Find where the given text appears and provide that cell's center as [X, Y] coordinate. 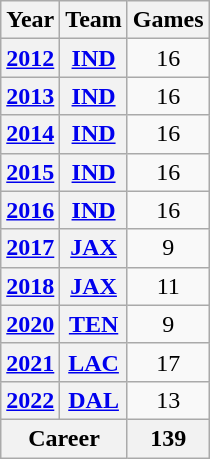
LAC [94, 362]
2016 [30, 210]
Year [30, 20]
2014 [30, 134]
2018 [30, 286]
2013 [30, 96]
11 [168, 286]
DAL [94, 400]
2017 [30, 248]
TEN [94, 324]
13 [168, 400]
17 [168, 362]
Team [94, 20]
139 [168, 438]
2022 [30, 400]
2020 [30, 324]
Career [64, 438]
2012 [30, 58]
2015 [30, 172]
2021 [30, 362]
Games [168, 20]
